Output the (x, y) coordinate of the center of the cell containing the given text.  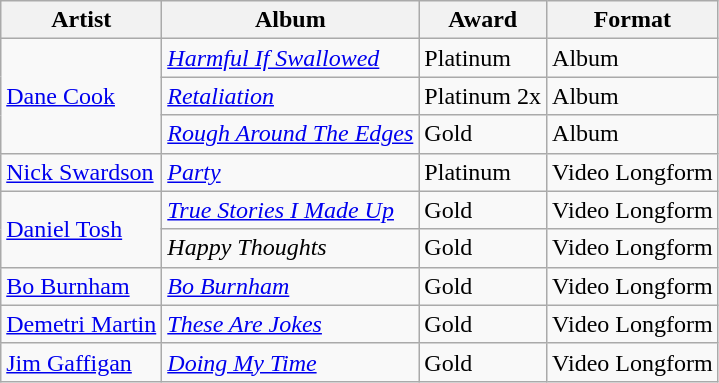
Platinum 2x (483, 96)
Nick Swardson (82, 172)
Dane Cook (82, 96)
Retaliation (290, 96)
True Stories I Made Up (290, 210)
Artist (82, 20)
These Are Jokes (290, 324)
Party (290, 172)
Happy Thoughts (290, 248)
Demetri Martin (82, 324)
Award (483, 20)
Daniel Tosh (82, 229)
Doing My Time (290, 362)
Rough Around The Edges (290, 134)
Harmful If Swallowed (290, 58)
Format (633, 20)
Jim Gaffigan (82, 362)
